Search for the cell housing the specified text and yield its [x, y] center coordinate. 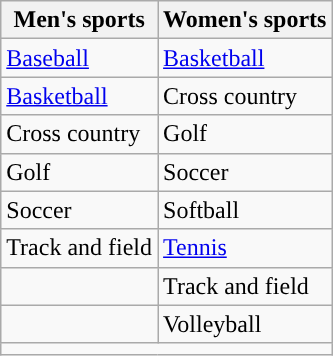
Volleyball [245, 324]
Baseball [80, 58]
Softball [245, 210]
Tennis [245, 248]
Men's sports [80, 20]
Women's sports [245, 20]
